Detect which cell encompasses the target text, then output its [x, y] center coordinate. 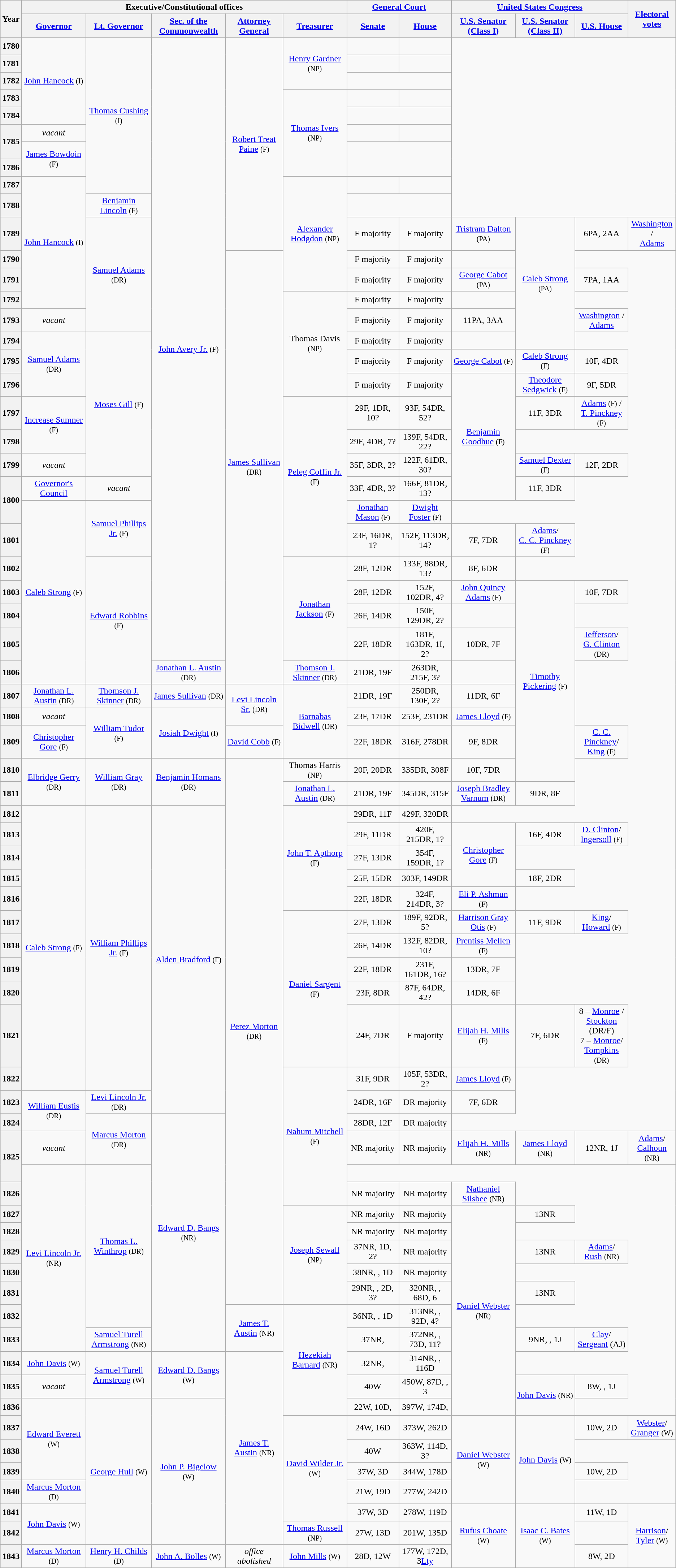
Isaac C. Bates (W) [545, 1535]
11W, 1D [602, 1512]
363W, 114D, 3? [425, 1451]
133F, 88DR, 13? [425, 569]
1783 [11, 98]
1831 [11, 1292]
1842 [11, 1532]
11PA, 3AA [483, 320]
King/Howard (F) [602, 922]
1806 [11, 673]
Samuel TurellArmstrong (NR) [119, 1339]
Daniel Webster (NR) [483, 1310]
344W, 178D [425, 1471]
8W, , 1J [602, 1386]
Elbridge Gerry (DR) [54, 782]
7PA, 1AA [602, 280]
263DR, 215F, 3? [425, 673]
1782 [11, 81]
24F, 7DR [373, 1036]
6PA, 2AA [602, 234]
1815 [11, 878]
18F, 2DR [545, 878]
U.S. Senator(Class II) [545, 26]
37NR, 1D, 2? [373, 1252]
8F, 6DR [483, 569]
Benjamin Goodhue (F) [483, 436]
Harrison Gray Otis (F) [483, 922]
George Hull (W) [119, 1471]
1824 [11, 1123]
177W, 172D, 3Lty [425, 1556]
253F, 231DR [425, 716]
231F, 161DR, 16? [425, 969]
335DR, 308F [425, 770]
23F, 17DR [373, 716]
1822 [11, 1079]
122F, 61DR, 30? [425, 465]
Senate [373, 26]
Henry H. Childs (D) [119, 1556]
12NR, 1J [602, 1148]
150F, 129DR, 2? [425, 615]
1841 [11, 1512]
Benjamin Lincoln (F) [119, 205]
Robert Treat Paine (F) [254, 144]
1836 [11, 1407]
D. Clinton/Ingersoll (F) [602, 834]
1811 [11, 793]
10F, 4DR [602, 361]
Daniel Webster (W) [483, 1459]
Peleg Coffin Jr. (F) [315, 476]
33F, 4DR, 3? [373, 488]
9F, 8DR [483, 742]
139F, 54DR, 22? [425, 441]
Thomas Russell (NP) [315, 1532]
Daniel Sargent (F) [315, 988]
1817 [11, 922]
Edward D. Bangs (W) [188, 1375]
Jefferson/G. Clinton (DR) [602, 644]
23F, 16DR, 1? [373, 540]
Caleb Strong (PA) [545, 283]
11F, 9DR [545, 922]
1838 [11, 1451]
1840 [11, 1492]
Thomas Harris (NP) [315, 770]
313NR, , 92D, 4? [425, 1316]
1837 [11, 1427]
Year [11, 19]
Attorney General [254, 26]
1812 [11, 814]
office abolished [254, 1556]
29F, 1DR, 10? [373, 413]
Adams/Calhoun (NR) [652, 1148]
23F, 8DR [373, 993]
35F, 3DR, 2? [373, 465]
Dwight Foster (F) [425, 511]
372NR, , 73D, 11? [425, 1339]
Tristram Dalton (PA) [483, 234]
AlexanderHodgdon (NP) [315, 234]
Joseph BradleyVarnum (DR) [483, 793]
Barnabas Bidwell (DR) [315, 721]
1792 [11, 300]
Samuel Dexter (F) [545, 465]
Governor [54, 26]
Levi Lincoln Jr. (DR) [119, 1102]
9NR, , 1J [545, 1339]
Edward Robbins (F) [119, 621]
11DR, 6F [483, 696]
10DR, 7F [483, 644]
1790 [11, 259]
1794 [11, 341]
Samuel TurellArmstrong (W) [119, 1375]
Adams/Rush (NR) [602, 1252]
1805 [11, 644]
1832 [11, 1316]
21W, 19D [373, 1492]
1799 [11, 465]
1829 [11, 1252]
29NR, , 2D, 3? [373, 1292]
David Wilder Jr. (W) [315, 1468]
1784 [11, 116]
189F, 92DR, 5? [425, 922]
1820 [11, 993]
278W, 119D [425, 1512]
John Quincy Adams (F) [483, 592]
1819 [11, 969]
John A. Bolles (W) [188, 1556]
354F, 159DR, 1? [425, 858]
105F, 53DR, 2? [425, 1079]
Edward Everett (W) [54, 1439]
1823 [11, 1102]
1830 [11, 1272]
James Lloyd (NR) [545, 1148]
William Gray (DR) [119, 782]
John Davis (NR) [545, 1395]
9DR, 8F [545, 793]
Alden Bradford (F) [188, 959]
93F, 54DR, 52? [425, 413]
29DR, 11F [373, 814]
William Phillips Jr. (F) [119, 948]
Thomas Cushing (I) [119, 116]
1785 [11, 142]
Samuel Phillips Jr. (F) [119, 528]
314NR, , 116D [425, 1363]
General Court [399, 7]
320NR, , 68D, 6 [425, 1292]
1834 [11, 1363]
Elijah H. Mills (F) [483, 1036]
303F, 149DR [425, 878]
William Eustis (DR) [54, 1111]
Nahum Mitchell (F) [315, 1136]
Nathaniel Silsbee (NR) [483, 1193]
1802 [11, 569]
29F, 4DR, 7? [373, 441]
36NR, , 1D [373, 1316]
1835 [11, 1386]
Josiah Dwight (I) [188, 733]
28DR, 12F [373, 1123]
Moses Gill (F) [119, 404]
Henry Gardner (NP) [315, 64]
181F, 163DR, 1I, 2? [425, 644]
1803 [11, 592]
9F, 5DR [602, 384]
152F, 102DR, 4? [425, 592]
George Cabot (F) [483, 361]
166F, 81DR, 13? [425, 488]
1804 [11, 615]
1780 [11, 46]
28D, 12W [373, 1556]
37NR, [373, 1339]
Thomas L. Winthrop (DR) [119, 1246]
Governor's Council [54, 488]
C. C. Pinckney/King (F) [602, 742]
James Bowdoin (F) [54, 159]
1791 [11, 280]
152F, 113DR, 14? [425, 540]
Marcus Morton (DR) [119, 1139]
27W, 13D [373, 1532]
Levi Lincoln Jr. (NR) [54, 1258]
24DR, 16F [373, 1102]
Eli P. Ashmun (F) [483, 899]
1826 [11, 1193]
1814 [11, 858]
38NR, , 1D [373, 1272]
John Mills (W) [315, 1556]
8 – Monroe /Stockton (DR/F)7 – Monroe/Tompkins (DR) [602, 1036]
Electoralvotes [652, 19]
397W, 174D, [425, 1407]
1788 [11, 205]
Webster/Granger (W) [652, 1427]
Harrison/Tyler (W) [652, 1535]
8W, 2D [602, 1556]
1798 [11, 441]
324F, 214DR, 3? [425, 899]
Thomas Davis (NP) [315, 344]
Jonathan Jackson (F) [315, 609]
373W, 262D [425, 1427]
U.S. Senator(Class I) [483, 26]
Adams/C. C. Pinckney (F) [545, 540]
Timothy Pickering (F) [545, 681]
316F, 278DR [425, 742]
1813 [11, 834]
1796 [11, 384]
1828 [11, 1231]
32NR, [373, 1363]
William Tudor (F) [119, 733]
House [425, 26]
29F, 11DR [373, 834]
Theodore Sedgwick (F) [545, 384]
1807 [11, 696]
16F, 4DR [545, 834]
Treasurer [315, 26]
277W, 242D [425, 1492]
22W, 10D, [373, 1407]
John Avery Jr. (F) [188, 349]
1843 [11, 1556]
1825 [11, 1157]
420F, 215DR, 1? [425, 834]
1810 [11, 770]
John P. Bigelow (W) [188, 1471]
1827 [11, 1214]
Prentiss Mellen (F) [483, 946]
Adams (F) /T. Pinckney (F) [602, 413]
31F, 9DR [373, 1079]
Benjamin Homans (DR) [188, 782]
1793 [11, 320]
Executive/Constitutional offices [184, 7]
1801 [11, 540]
14DR, 6F [483, 993]
1833 [11, 1339]
1821 [11, 1036]
George Cabot (PA) [483, 280]
Thomas Ivers (NP) [315, 133]
87F, 64DR, 42? [425, 993]
1839 [11, 1471]
Rufus Choate (W) [483, 1535]
429F, 320DR [425, 814]
Joseph Sewall (NP) [315, 1255]
Clay/Sergeant (AJ) [602, 1339]
Lt. Governor [119, 26]
John T. Apthorp (F) [315, 858]
1795 [11, 361]
1787 [11, 185]
United States Congress [539, 7]
Hezekiah Barnard (NR) [315, 1360]
U.S. House [602, 26]
1809 [11, 742]
Edward D. Bangs (NR) [188, 1232]
7F, 7DR [483, 540]
20F, 20DR [373, 770]
12F, 2DR [602, 465]
Perez Morton (DR) [254, 1031]
Elijah H. Mills (NR) [483, 1148]
1818 [11, 946]
1786 [11, 168]
450W, 87D, , 3 [425, 1386]
13DR, 7F [483, 969]
1800 [11, 500]
25F, 15DR [373, 878]
Levi Lincoln Sr. (DR) [254, 704]
1808 [11, 716]
David Cobb (F) [254, 742]
132F, 82DR, 10? [425, 946]
Jonathan Mason (F) [373, 511]
1781 [11, 64]
1797 [11, 413]
201W, 135D [425, 1532]
1789 [11, 234]
1816 [11, 899]
Increase Sumner (F) [54, 425]
24W, 16D [373, 1427]
250DR, 130F, 2? [425, 696]
345DR, 315F [425, 793]
Sec. of theCommonwealth [188, 26]
